Provide the [x, y] coordinate of the cell's center where the given text is located.  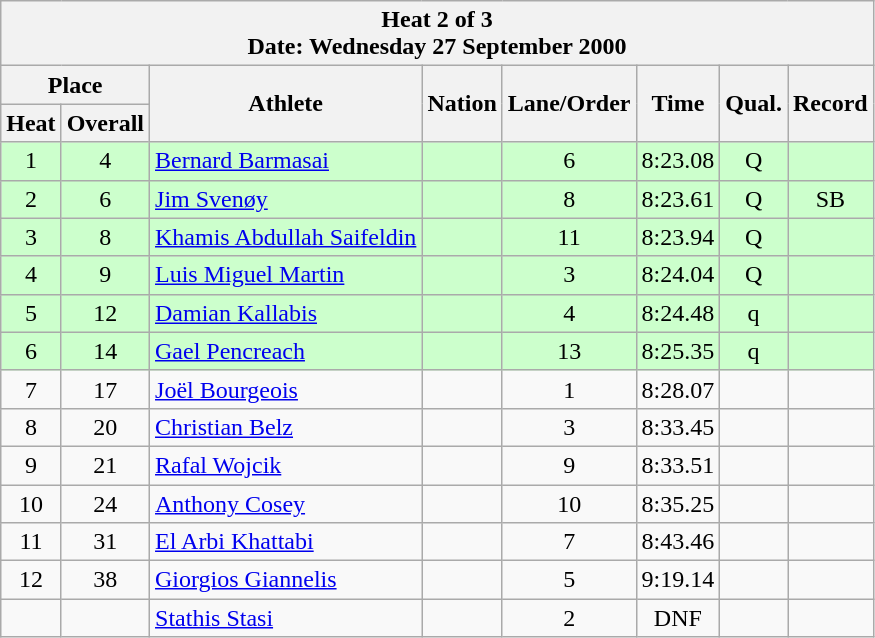
8:35.25 [678, 503]
Luis Miguel Martin [286, 275]
Record [831, 104]
24 [105, 503]
SB [831, 199]
Gael Pencreach [286, 351]
Christian Belz [286, 427]
8:23.94 [678, 237]
8:23.08 [678, 161]
Rafal Wojcik [286, 465]
17 [105, 389]
Overall [105, 123]
38 [105, 580]
8:33.51 [678, 465]
Lane/Order [569, 104]
Heat 2 of 3 Date: Wednesday 27 September 2000 [437, 34]
14 [105, 351]
Time [678, 104]
8:25.35 [678, 351]
Anthony Cosey [286, 503]
Bernard Barmasai [286, 161]
Damian Kallabis [286, 313]
8:43.46 [678, 542]
Giorgios Giannelis [286, 580]
Place [76, 85]
Heat [31, 123]
8:33.45 [678, 427]
Nation [462, 104]
21 [105, 465]
Qual. [754, 104]
8:24.04 [678, 275]
Athlete [286, 104]
31 [105, 542]
13 [569, 351]
Stathis Stasi [286, 618]
9:19.14 [678, 580]
DNF [678, 618]
8:23.61 [678, 199]
Joël Bourgeois [286, 389]
Khamis Abdullah Saifeldin [286, 237]
20 [105, 427]
8:28.07 [678, 389]
Jim Svenøy [286, 199]
8:24.48 [678, 313]
El Arbi Khattabi [286, 542]
